Extract the (x, y) coordinate from the center of the cell holding the provided text.  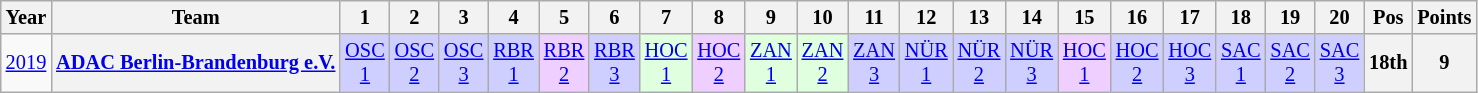
2019 (26, 63)
Pos (1388, 17)
SAC2 (1290, 63)
11 (874, 17)
10 (823, 17)
20 (1340, 17)
12 (926, 17)
2 (414, 17)
HOC3 (1190, 63)
OSC3 (464, 63)
14 (1032, 17)
19 (1290, 17)
4 (513, 17)
18th (1388, 63)
SAC3 (1340, 63)
RBR1 (513, 63)
ZAN1 (771, 63)
RBR3 (614, 63)
ZAN2 (823, 63)
15 (1084, 17)
7 (666, 17)
18 (1240, 17)
NÜR2 (980, 63)
3 (464, 17)
17 (1190, 17)
1 (364, 17)
OSC2 (414, 63)
6 (614, 17)
SAC1 (1240, 63)
RBR2 (564, 63)
NÜR3 (1032, 63)
16 (1138, 17)
ZAN3 (874, 63)
ADAC Berlin-Brandenburg e.V. (196, 63)
5 (564, 17)
Team (196, 17)
Points (1444, 17)
8 (718, 17)
13 (980, 17)
Year (26, 17)
OSC1 (364, 63)
NÜR1 (926, 63)
